Capture the cell that displays the provided text and extract its [X, Y] central coordinate. 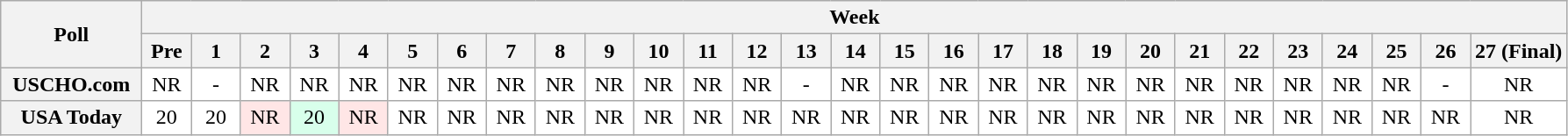
17 [1003, 51]
11 [707, 51]
12 [757, 51]
Week [855, 18]
15 [905, 51]
3 [314, 51]
25 [1396, 51]
2 [265, 51]
19 [1101, 51]
10 [658, 51]
26 [1445, 51]
16 [954, 51]
8 [560, 51]
7 [511, 51]
23 [1298, 51]
USCHO.com [72, 84]
6 [462, 51]
1 [216, 51]
Pre [167, 51]
22 [1249, 51]
24 [1347, 51]
USA Today [72, 118]
Poll [72, 34]
27 (Final) [1519, 51]
13 [806, 51]
21 [1199, 51]
14 [856, 51]
4 [363, 51]
18 [1052, 51]
5 [412, 51]
9 [609, 51]
